Search for the cell housing the specified text and yield its (x, y) center coordinate. 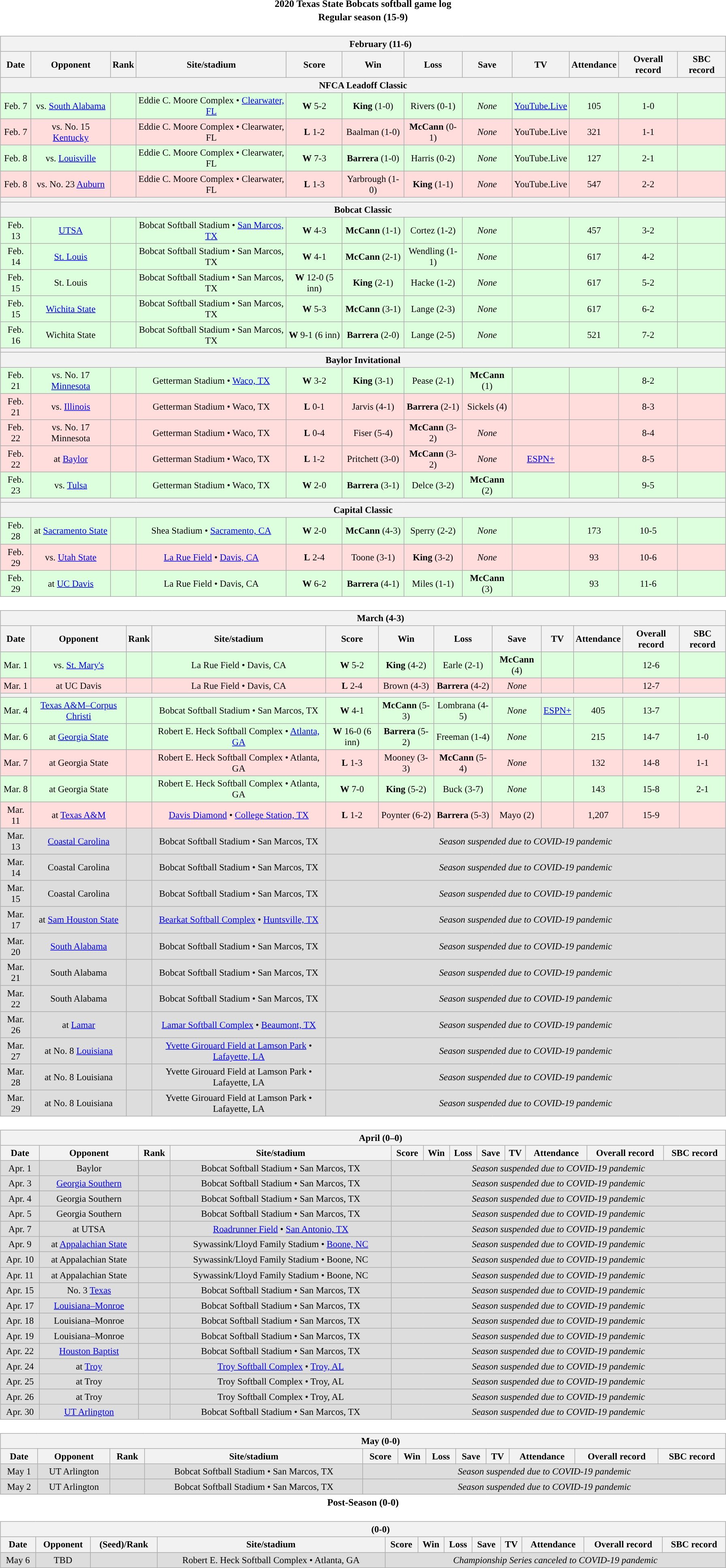
Apr. 17 (20, 1305)
NFCA Leadoff Classic (363, 85)
Texas A&M–Corpus Christi (79, 711)
May 1 (19, 1472)
Mar. 7 (16, 763)
Mar. 26 (16, 1024)
No. 3 Texas (89, 1290)
May 2 (19, 1487)
10-6 (648, 557)
vs. St. Mary's (79, 664)
May 6 (18, 1560)
Sickels (4) (487, 407)
Capital Classic (363, 510)
215 (598, 737)
McCann (4) (517, 664)
Freeman (1-4) (463, 737)
McCann (4-3) (373, 531)
W 16-0 (6 inn) (352, 737)
May (0-0) (363, 1441)
Feb. 23 (16, 485)
Mar. 20 (16, 946)
Poynter (6-2) (406, 815)
14-8 (651, 763)
Rivers (0-1) (433, 106)
Shea Stadium • Sacramento, CA (211, 531)
Lombrana (4-5) (463, 711)
at Sacramento State (71, 531)
Lange (2-5) (433, 335)
April (0–0) (363, 1138)
Mar. 29 (16, 1103)
Baylor (89, 1168)
Mar. 15 (16, 894)
at Lamar (79, 1024)
Lamar Softball Complex • Beaumont, TX (239, 1024)
Barrera (4-2) (463, 686)
1,207 (598, 815)
Baylor Invitational (363, 360)
Apr. 18 (20, 1320)
Mar. 8 (16, 789)
Mar. 11 (16, 815)
vs. No. 23 Auburn (71, 185)
McCann (0-1) (433, 132)
7-2 (648, 335)
King (2-1) (373, 283)
Mar. 21 (16, 972)
TBD (63, 1560)
14-7 (651, 737)
8-3 (648, 407)
173 (594, 531)
Apr. 22 (20, 1351)
5-2 (648, 283)
McCann (1) (487, 381)
Apr. 30 (20, 1412)
Barrera (2-0) (373, 335)
127 (594, 158)
Apr. 1 (20, 1168)
W 7-0 (352, 789)
Barrera (4-1) (373, 583)
4-2 (648, 256)
521 (594, 335)
Brown (4-3) (406, 686)
W 12-0 (5 inn) (314, 283)
Barrera (3-1) (373, 485)
143 (598, 789)
Wendling (1-1) (433, 256)
at Sam Houston State (79, 920)
405 (598, 711)
McCann (2-1) (373, 256)
Yarbrough (1-0) (373, 185)
8-5 (648, 459)
McCann (2) (487, 485)
Apr. 7 (20, 1229)
12-7 (651, 686)
Houston Baptist (89, 1351)
Apr. 4 (20, 1199)
3-2 (648, 230)
8-2 (648, 381)
Apr. 3 (20, 1183)
UTSA (71, 230)
Lange (2-3) (433, 309)
Toone (3-1) (373, 557)
9-5 (648, 485)
Apr. 19 (20, 1336)
11-6 (648, 583)
Earle (2-1) (463, 664)
547 (594, 185)
10-5 (648, 531)
13-7 (651, 711)
Jarvis (4-1) (373, 407)
Apr. 24 (20, 1366)
Apr. 25 (20, 1382)
Pease (2-1) (433, 381)
Feb. 16 (16, 335)
at Baylor (71, 459)
Apr. 26 (20, 1397)
Miles (1-1) (433, 583)
Mar. 13 (16, 841)
at Texas A&M (79, 815)
15-9 (651, 815)
W 5-3 (314, 309)
L 0-1 (314, 407)
Feb. 28 (16, 531)
Apr. 5 (20, 1214)
McCann (3) (487, 583)
Mar. 6 (16, 737)
King (1-1) (433, 185)
Cortez (1-2) (433, 230)
6-2 (648, 309)
McCann (1-1) (373, 230)
W 9-1 (6 inn) (314, 335)
Barrera (5-2) (406, 737)
2-2 (648, 185)
King (5-2) (406, 789)
Mar. 22 (16, 998)
Sperry (2-2) (433, 531)
February (11-6) (363, 44)
Apr. 15 (20, 1290)
Mar. 17 (16, 920)
Mayo (2) (517, 815)
vs. Utah State (71, 557)
March (4-3) (363, 618)
12-6 (651, 664)
Bobcat Classic (363, 209)
vs. South Alabama (71, 106)
Roadrunner Field • San Antonio, TX (280, 1229)
15-8 (651, 789)
King (3-1) (373, 381)
Barrera (1-0) (373, 158)
Buck (3-7) (463, 789)
Pritchett (3-0) (373, 459)
W 7-3 (314, 158)
L 0-4 (314, 433)
Fiser (5-4) (373, 433)
Mar. 4 (16, 711)
Apr. 11 (20, 1275)
King (1-0) (373, 106)
321 (594, 132)
McCann (3-1) (373, 309)
457 (594, 230)
(0-0) (363, 1530)
Barrera (5-3) (463, 815)
Mar. 28 (16, 1077)
Harris (0-2) (433, 158)
Mooney (3-3) (406, 763)
vs. No. 15 Kentucky (71, 132)
Apr. 10 (20, 1260)
Championship Series canceled to COVID-19 pandemic (555, 1560)
King (4-2) (406, 664)
Mar. 27 (16, 1051)
Bearkat Softball Complex • Huntsville, TX (239, 920)
105 (594, 106)
Baalman (1-0) (373, 132)
8-4 (648, 433)
at UTSA (89, 1229)
W 6-2 (314, 583)
McCann (5-3) (406, 711)
132 (598, 763)
vs. Tulsa (71, 485)
Hacke (1-2) (433, 283)
W 3-2 (314, 381)
vs. Louisville (71, 158)
Feb. 13 (16, 230)
Delce (3-2) (433, 485)
(Seed)/Rank (124, 1545)
Apr. 9 (20, 1244)
Feb. 14 (16, 256)
McCann (5-4) (463, 763)
W 4-3 (314, 230)
vs. Illinois (71, 407)
Davis Diamond • College Station, TX (239, 815)
Barrera (2-1) (433, 407)
King (3-2) (433, 557)
Mar. 14 (16, 868)
